Detect which cell encompasses the target text, then output its [x, y] center coordinate. 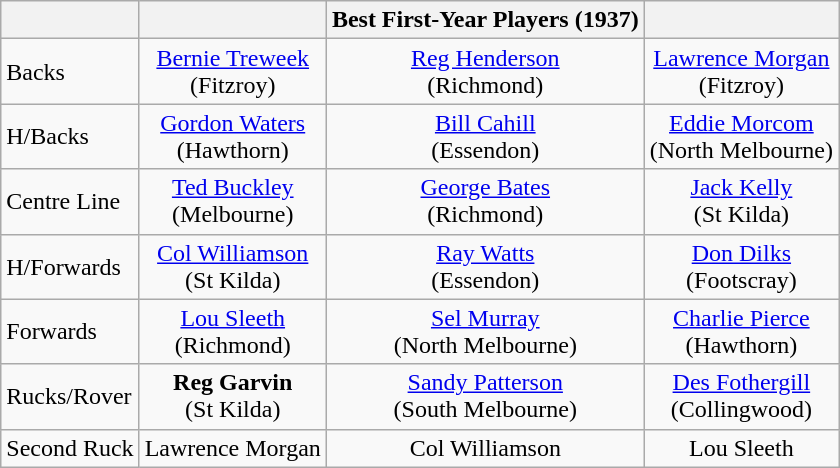
Sel Murray(North Melbourne) [485, 332]
Lou Sleeth [741, 448]
Sandy Patterson(South Melbourne) [485, 396]
Forwards [70, 332]
Second Ruck [70, 448]
Ray Watts(Essendon) [485, 266]
Lawrence Morgan [232, 448]
Lawrence Morgan(Fitzroy) [741, 72]
Reg Henderson(Richmond) [485, 72]
Centre Line [70, 202]
Charlie Pierce(Hawthorn) [741, 332]
Don Dilks(Footscray) [741, 266]
Col Williamson [485, 448]
Bernie Treweek(Fitzroy) [232, 72]
Bill Cahill(Essendon) [485, 136]
H/Backs [70, 136]
Lou Sleeth(Richmond) [232, 332]
Eddie Morcom(North Melbourne) [741, 136]
Ted Buckley(Melbourne) [232, 202]
George Bates(Richmond) [485, 202]
Des Fothergill(Collingwood) [741, 396]
Best First-Year Players (1937) [485, 20]
Gordon Waters(Hawthorn) [232, 136]
Reg Garvin(St Kilda) [232, 396]
Col Williamson(St Kilda) [232, 266]
Jack Kelly(St Kilda) [741, 202]
Backs [70, 72]
Rucks/Rover [70, 396]
H/Forwards [70, 266]
